Detect which cell encompasses the target text, then output its (X, Y) center coordinate. 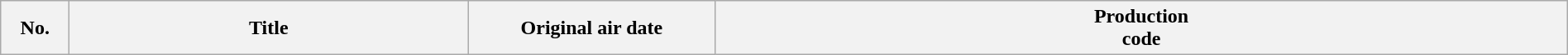
Title (269, 28)
No. (35, 28)
Productioncode (1141, 28)
Original air date (592, 28)
